Search for the cell housing the specified text and yield its [x, y] center coordinate. 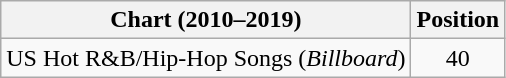
Position [458, 20]
US Hot R&B/Hip-Hop Songs (Billboard) [206, 58]
40 [458, 58]
Chart (2010–2019) [206, 20]
